Locate the cell with the specified text and output its [X, Y] center coordinate. 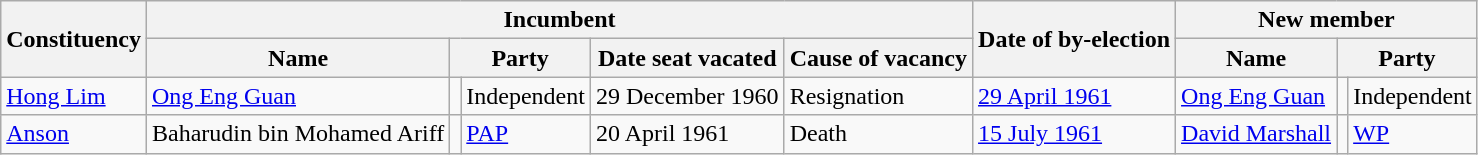
Date of by-election [1074, 39]
New member [1327, 20]
Date seat vacated [687, 58]
Resignation [878, 96]
Incumbent [559, 20]
WP [1413, 134]
Baharudin bin Mohamed Ariff [298, 134]
Cause of vacancy [878, 58]
David Marshall [1256, 134]
Hong Lim [74, 96]
29 April 1961 [1074, 96]
20 April 1961 [687, 134]
PAP [526, 134]
Anson [74, 134]
Constituency [74, 39]
29 December 1960 [687, 96]
15 July 1961 [1074, 134]
Death [878, 134]
